Extract the (x, y) coordinate from the center of the cell holding the provided text.  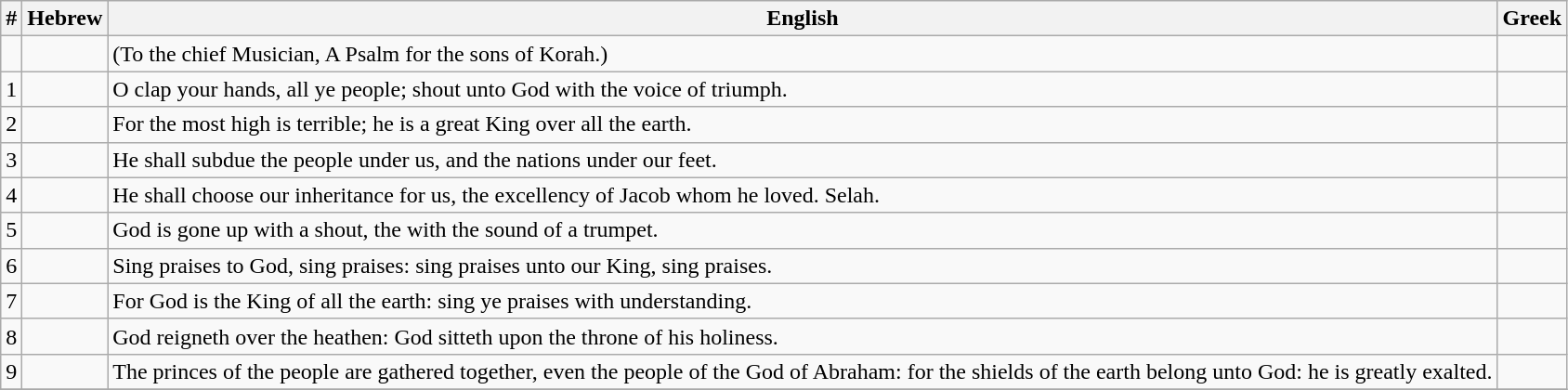
4 (11, 195)
Hebrew (65, 19)
9 (11, 371)
English (803, 19)
Greek (1533, 19)
8 (11, 336)
7 (11, 301)
For the most high is terrible; he is a great King over all the earth. (803, 124)
# (11, 19)
Sing praises to God, sing praises: sing praises unto our King, sing praises. (803, 266)
6 (11, 266)
5 (11, 230)
1 (11, 89)
(To the chief Musician, A Psalm for the sons of Korah.) (803, 54)
O clap your hands, all ye people; shout unto God with the voice of triumph. (803, 89)
He shall choose our inheritance for us, the excellency of Jacob whom he loved. Selah. (803, 195)
2 (11, 124)
For God is the King of all the earth: sing ye praises with understanding. (803, 301)
He shall subdue the people under us, and the nations under our feet. (803, 160)
3 (11, 160)
God is gone up with a shout, the with the sound of a trumpet. (803, 230)
God reigneth over the heathen: God sitteth upon the throne of his holiness. (803, 336)
